Scan for the cell matching the given text and deliver its (X, Y) coordinate at center. 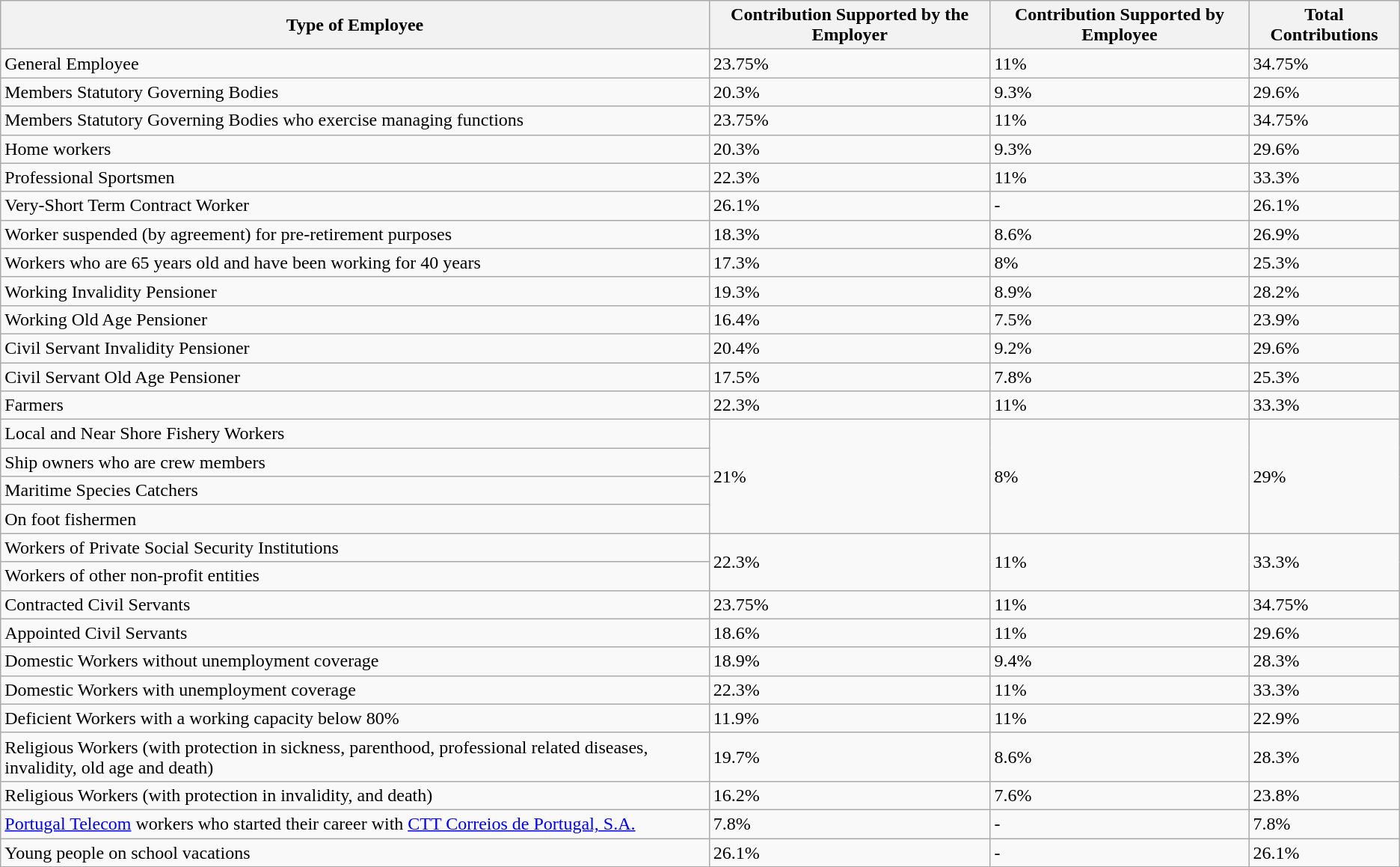
Worker suspended (by agreement) for pre-retirement purposes (354, 234)
19.3% (850, 291)
Contribution Supported by Employee (1120, 25)
Domestic Workers without unemployment coverage (354, 661)
11.9% (850, 718)
Home workers (354, 149)
Religious Workers (with protection in sickness, parenthood, professional related diseases, invalidity, old age and death) (354, 757)
18.3% (850, 234)
General Employee (354, 64)
26.9% (1324, 234)
Workers who are 65 years old and have been working for 40 years (354, 263)
22.9% (1324, 718)
28.2% (1324, 291)
18.6% (850, 633)
Contribution Supported by the Employer (850, 25)
Young people on school vacations (354, 852)
Local and Near Shore Fishery Workers (354, 434)
8.9% (1120, 291)
Workers of other non-profit entities (354, 576)
Portugal Telecom workers who started their career with CTT Correios de Portugal, S.A. (354, 824)
23.9% (1324, 319)
Civil Servant Invalidity Pensioner (354, 348)
29% (1324, 477)
19.7% (850, 757)
20.4% (850, 348)
Contracted Civil Servants (354, 604)
On foot fishermen (354, 519)
Farmers (354, 405)
17.3% (850, 263)
Civil Servant Old Age Pensioner (354, 376)
Very-Short Term Contract Worker (354, 206)
9.4% (1120, 661)
Appointed Civil Servants (354, 633)
Maritime Species Catchers (354, 491)
7.5% (1120, 319)
16.4% (850, 319)
Religious Workers (with protection in invalidity, and death) (354, 795)
Total Contributions (1324, 25)
7.6% (1120, 795)
Workers of Private Social Security Institutions (354, 548)
18.9% (850, 661)
21% (850, 477)
Members Statutory Governing Bodies (354, 92)
Domestic Workers with unemployment coverage (354, 690)
Type of Employee (354, 25)
Working Old Age Pensioner (354, 319)
Professional Sportsmen (354, 177)
23.8% (1324, 795)
17.5% (850, 376)
9.2% (1120, 348)
Ship owners who are crew members (354, 462)
Members Statutory Governing Bodies who exercise managing functions (354, 120)
Working Invalidity Pensioner (354, 291)
16.2% (850, 795)
Deficient Workers with a working capacity below 80% (354, 718)
